Output the (X, Y) coordinate of the center of the cell containing the given text.  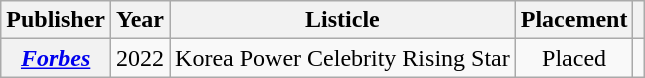
Year (140, 20)
Listicle (343, 20)
Placed (574, 58)
Placement (574, 20)
Forbes (56, 58)
2022 (140, 58)
Publisher (56, 20)
Korea Power Celebrity Rising Star (343, 58)
